Capture the cell that displays the provided text and extract its [X, Y] central coordinate. 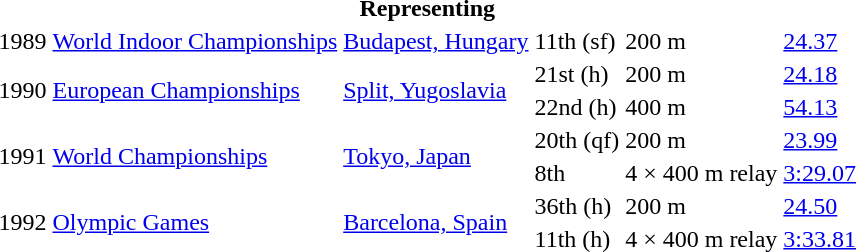
20th (qf) [577, 140]
European Championships [195, 90]
21st (h) [577, 74]
Budapest, Hungary [436, 41]
Tokyo, Japan [436, 156]
22nd (h) [577, 107]
400 m [702, 107]
8th [577, 173]
4 × 400 m relay [702, 173]
36th (h) [577, 206]
11th (sf) [577, 41]
World Championships [195, 156]
Split, Yugoslavia [436, 90]
World Indoor Championships [195, 41]
